For the text-containing cell, return its midpoint in [x, y] coordinate format. 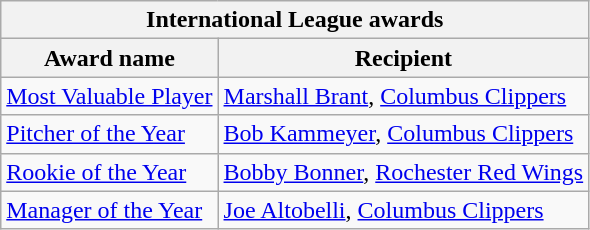
Pitcher of the Year [110, 134]
International League awards [295, 20]
Recipient [404, 58]
Marshall Brant, Columbus Clippers [404, 96]
Bob Kammeyer, Columbus Clippers [404, 134]
Most Valuable Player [110, 96]
Bobby Bonner, Rochester Red Wings [404, 172]
Joe Altobelli, Columbus Clippers [404, 210]
Award name [110, 58]
Rookie of the Year [110, 172]
Manager of the Year [110, 210]
